Capture the cell that displays the provided text and extract its [X, Y] central coordinate. 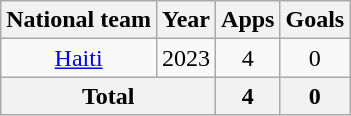
Year [186, 20]
Total [108, 96]
National team [79, 20]
Haiti [79, 58]
Apps [248, 20]
Goals [315, 20]
2023 [186, 58]
